Pinpoint the cell where the given text exists, returning its [X, Y] midpoint coordinate. 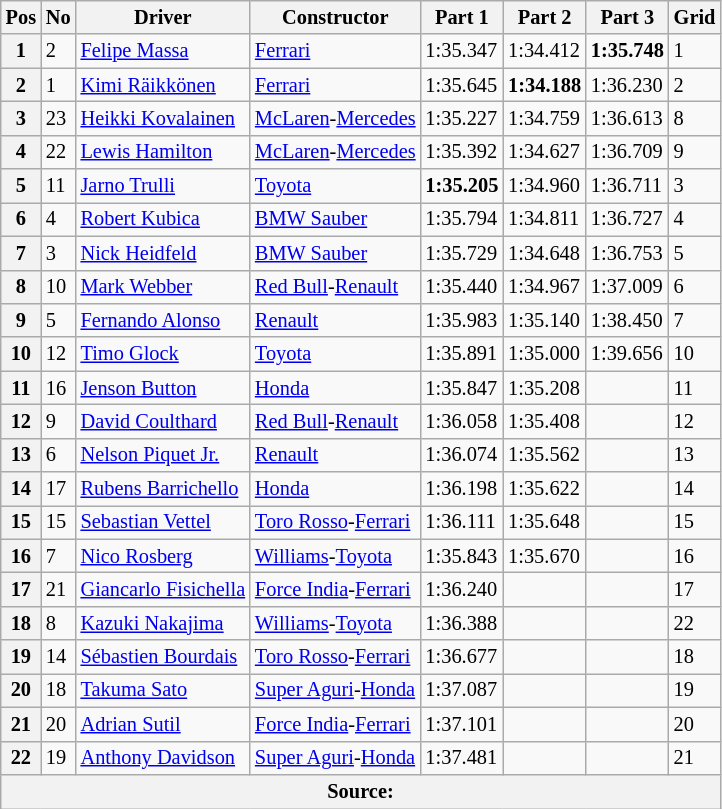
1:35.670 [544, 556]
1:36.727 [628, 219]
1:36.240 [462, 589]
Constructor [335, 17]
Kazuki Nakajima [163, 623]
1:37.009 [628, 287]
1:37.101 [462, 724]
Part 1 [462, 17]
1:36.677 [462, 657]
1:34.188 [544, 85]
Heikki Kovalainen [163, 118]
1:35.140 [544, 320]
Part 3 [628, 17]
1:35.440 [462, 287]
Anthony Davidson [163, 758]
1:37.481 [462, 758]
Sebastian Vettel [163, 522]
1:35.729 [462, 253]
Jarno Trulli [163, 186]
1:35.392 [462, 152]
1:36.388 [462, 623]
Adrian Sutil [163, 724]
1:35.000 [544, 354]
1:35.347 [462, 51]
1:36.198 [462, 489]
1:36.709 [628, 152]
Takuma Sato [163, 690]
1:35.622 [544, 489]
1:37.087 [462, 690]
1:35.205 [462, 186]
1:35.208 [544, 388]
1:36.753 [628, 253]
1:36.711 [628, 186]
23 [58, 118]
Jenson Button [163, 388]
1:35.891 [462, 354]
1:36.058 [462, 421]
1:34.967 [544, 287]
Lewis Hamilton [163, 152]
1:34.648 [544, 253]
1:35.648 [544, 522]
Driver [163, 17]
1:35.794 [462, 219]
1:35.748 [628, 51]
1:35.562 [544, 455]
Nick Heidfeld [163, 253]
1:34.627 [544, 152]
Felipe Massa [163, 51]
Robert Kubica [163, 219]
No [58, 17]
1:35.843 [462, 556]
1:34.759 [544, 118]
1:35.645 [462, 85]
Fernando Alonso [163, 320]
Source: [361, 791]
1:35.847 [462, 388]
Part 2 [544, 17]
1:34.960 [544, 186]
1:38.450 [628, 320]
1:34.412 [544, 51]
1:35.227 [462, 118]
1:39.656 [628, 354]
Nelson Piquet Jr. [163, 455]
Rubens Barrichello [163, 489]
1:35.408 [544, 421]
1:34.811 [544, 219]
1:36.230 [628, 85]
Nico Rosberg [163, 556]
Kimi Räikkönen [163, 85]
Sébastien Bourdais [163, 657]
Giancarlo Fisichella [163, 589]
1:35.983 [462, 320]
1:36.074 [462, 455]
David Coulthard [163, 421]
Mark Webber [163, 287]
Timo Glock [163, 354]
1:36.613 [628, 118]
Grid [695, 17]
Pos [21, 17]
1:36.111 [462, 522]
